Capture the cell that displays the provided text and extract its (X, Y) central coordinate. 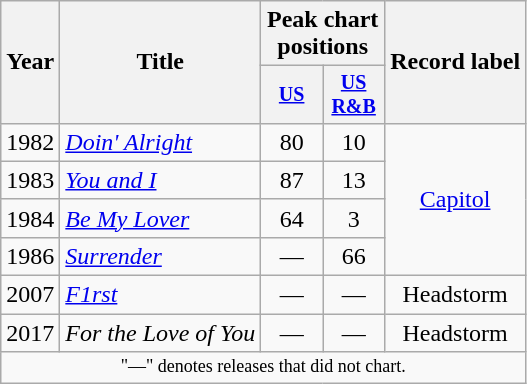
For the Love of You (160, 333)
F1rst (160, 295)
2007 (30, 295)
Surrender (160, 256)
Doin' Alright (160, 142)
3 (354, 218)
80 (292, 142)
1986 (30, 256)
1982 (30, 142)
Year (30, 62)
64 (292, 218)
Be My Lover (160, 218)
Peak chart positions (323, 34)
10 (354, 142)
Capitol (456, 199)
13 (354, 180)
1983 (30, 180)
You and I (160, 180)
"—" denotes releases that did not chart. (264, 368)
Record label (456, 62)
US (292, 94)
Title (160, 62)
USR&B (354, 94)
87 (292, 180)
2017 (30, 333)
66 (354, 256)
1984 (30, 218)
